For the text-containing cell, return its midpoint in [X, Y] coordinate format. 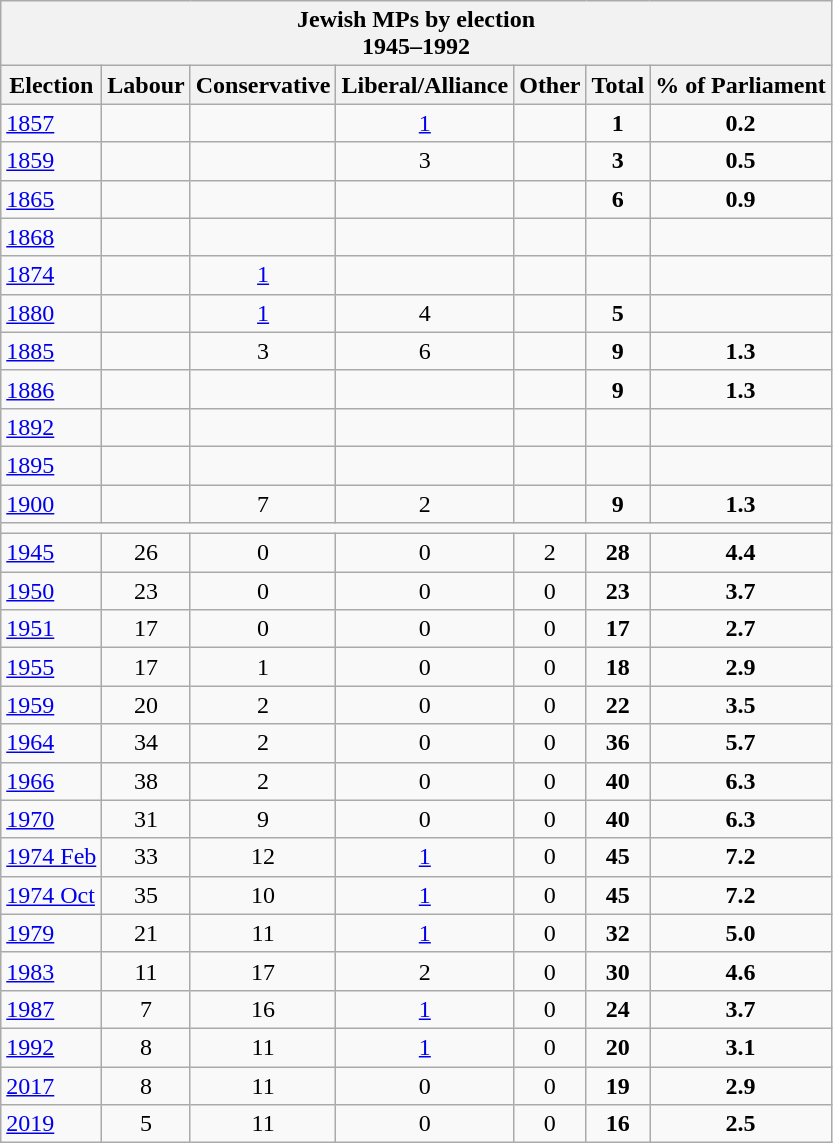
21 [146, 933]
2.5 [741, 1124]
28 [618, 553]
34 [146, 743]
3.5 [741, 705]
19 [618, 1085]
1983 [52, 971]
12 [263, 857]
31 [146, 819]
1874 [52, 275]
35 [146, 895]
1950 [52, 591]
1868 [52, 237]
Labour [146, 85]
26 [146, 553]
1885 [52, 351]
1974 Feb [52, 857]
10 [263, 895]
% of Parliament [741, 85]
1987 [52, 1009]
1979 [52, 933]
1974 Oct [52, 895]
Jewish MPs by election1945–1992 [416, 34]
1959 [52, 705]
1865 [52, 199]
4.4 [741, 553]
3.1 [741, 1047]
1955 [52, 667]
2019 [52, 1124]
0.9 [741, 199]
1970 [52, 819]
4.6 [741, 971]
2017 [52, 1085]
1951 [52, 629]
33 [146, 857]
5.7 [741, 743]
0.5 [741, 161]
Election [52, 85]
1886 [52, 389]
1880 [52, 313]
Other [550, 85]
0.2 [741, 123]
5.0 [741, 933]
1859 [52, 161]
1964 [52, 743]
32 [618, 933]
18 [618, 667]
1895 [52, 465]
4 [425, 313]
1892 [52, 427]
1857 [52, 123]
Conservative [263, 85]
38 [146, 781]
22 [618, 705]
1992 [52, 1047]
Liberal/Alliance [425, 85]
1900 [52, 503]
Total [618, 85]
30 [618, 971]
2.7 [741, 629]
36 [618, 743]
1945 [52, 553]
24 [618, 1009]
1966 [52, 781]
